Pinpoint the cell where the given text exists, returning its [x, y] midpoint coordinate. 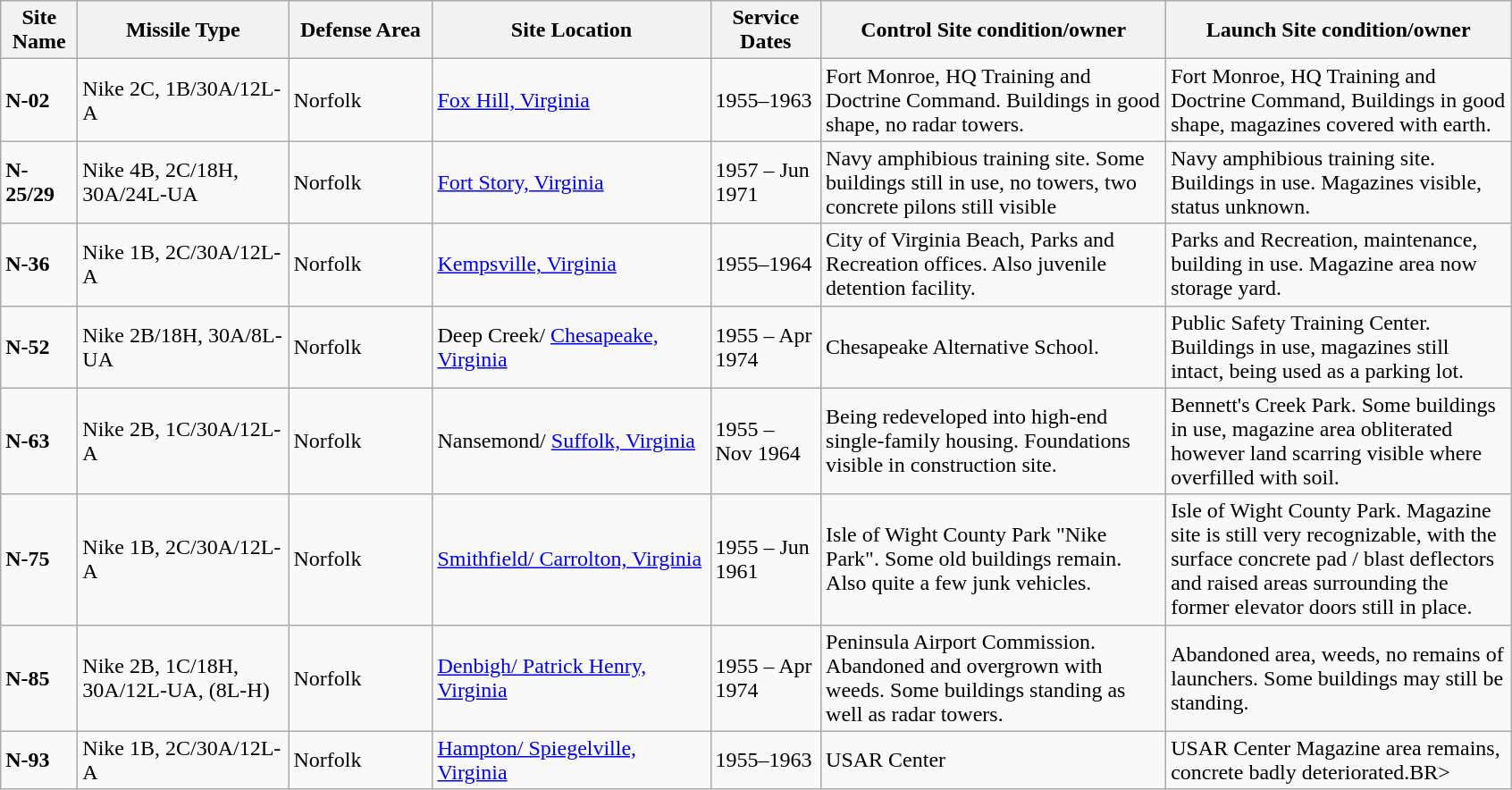
Service Dates [766, 30]
Fort Monroe, HQ Training and Doctrine Command, Buildings in good shape, magazines covered with earth. [1339, 100]
N-36 [39, 265]
Abandoned area, weeds, no remains of launchers. Some buildings may still be standing. [1339, 677]
Nike 2B/18H, 30A/8L-UA [183, 347]
USAR Center Magazine area remains, concrete badly deteriorated.BR> [1339, 760]
Site Name [39, 30]
Nike 2B, 1C/18H, 30A/12L-UA, (8L-H) [183, 677]
Bennett's Creek Park. Some buildings in use, magazine area obliterated however land scarring visible where overfilled with soil. [1339, 441]
USAR Center [994, 760]
Navy amphibious training site. Some buildings still in use, no towers, two concrete pilons still visible [994, 182]
Nike 2B, 1C/30A/12L-A [183, 441]
Fort Monroe, HQ Training and Doctrine Command. Buildings in good shape, no radar towers. [994, 100]
N-52 [39, 347]
Site Location [572, 30]
Isle of Wight County Park "Nike Park". Some old buildings remain. Also quite a few junk vehicles. [994, 559]
N-02 [39, 100]
Public Safety Training Center. Buildings in use, magazines still intact, being used as a parking lot. [1339, 347]
Kempsville, Virginia [572, 265]
N-25/29 [39, 182]
1955 – Jun 1961 [766, 559]
1957 – Jun 1971 [766, 182]
Smithfield/ Carrolton, Virginia [572, 559]
Being redeveloped into high-end single-family housing. Foundations visible in construction site. [994, 441]
Defense Area [361, 30]
Launch Site condition/owner [1339, 30]
Fort Story, Virginia [572, 182]
N-85 [39, 677]
Nike 4B, 2C/18H, 30A/24L-UA [183, 182]
Control Site condition/owner [994, 30]
1955–1964 [766, 265]
N-75 [39, 559]
1955 – Nov 1964 [766, 441]
Parks and Recreation, maintenance, building in use. Magazine area now storage yard. [1339, 265]
Fox Hill, Virginia [572, 100]
Hampton/ Spiegelville, Virginia [572, 760]
Nansemond/ Suffolk, Virginia [572, 441]
N-63 [39, 441]
Peninsula Airport Commission. Abandoned and overgrown with weeds. Some buildings standing as well as radar towers. [994, 677]
Chesapeake Alternative School. [994, 347]
Navy amphibious training site. Buildings in use. Magazines visible, status unknown. [1339, 182]
Denbigh/ Patrick Henry, Virginia [572, 677]
Missile Type [183, 30]
N-93 [39, 760]
Nike 2C, 1B/30A/12L-A [183, 100]
Deep Creek/ Chesapeake, Virginia [572, 347]
City of Virginia Beach, Parks and Recreation offices. Also juvenile detention facility. [994, 265]
